From the cell containing the given text, extract its center point as (X, Y) coordinate. 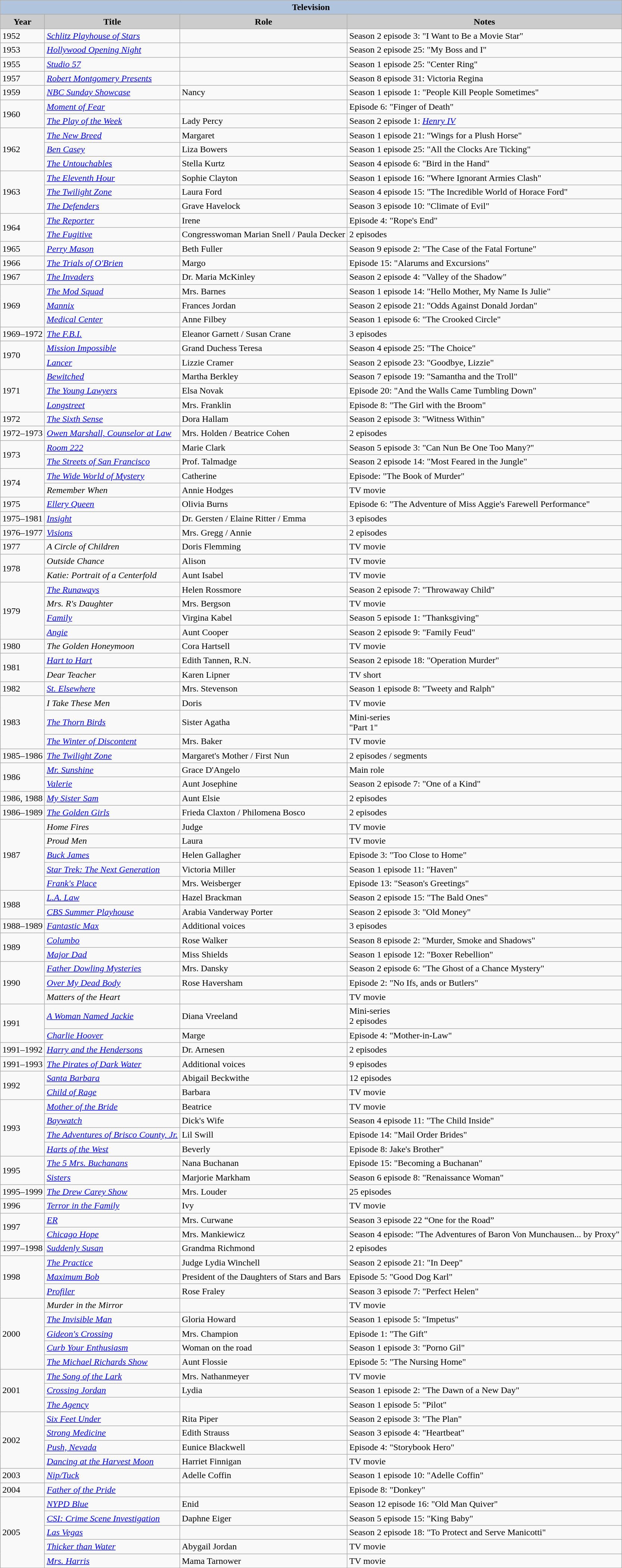
Barbara (263, 1092)
Medical Center (112, 320)
Season 3 episode 22 “One for the Road” (484, 1220)
Main role (484, 770)
Angie (112, 632)
Season 4 episode: "The Adventures of Baron Von Munchausen... by Proxy" (484, 1234)
Dear Teacher (112, 675)
Season 5 episode 3: "Can Nun Be One Too Many?" (484, 448)
1993 (22, 1128)
Season 2 episode 3: "Old Money" (484, 912)
9 episodes (484, 1064)
Episode 6: "The Adventure of Miss Aggie's Farewell Performance" (484, 504)
The Thorn Birds (112, 722)
Episode 20: "And the Walls Came Tumbling Down" (484, 391)
Lydia (263, 1390)
Season 2 episode 9: "Family Feud" (484, 632)
1997–1998 (22, 1248)
Episode 6: "Finger of Death" (484, 107)
The Trials of O'Brien (112, 263)
1978 (22, 568)
Episode: "The Book of Murder" (484, 476)
Lady Percy (263, 121)
Woman on the road (263, 1348)
Crossing Jordan (112, 1390)
Aunt Isabel (263, 575)
Strong Medicine (112, 1433)
Karen Lipner (263, 675)
St. Elsewhere (112, 689)
Role (263, 22)
Sisters (112, 1177)
2003 (22, 1476)
25 episodes (484, 1192)
Season 2 episode 23: "Goodbye, Lizzie" (484, 362)
1955 (22, 64)
1973 (22, 455)
The Sixth Sense (112, 419)
Anne Filbey (263, 320)
Mini-series 2 episodes (484, 1016)
Prof. Talmadge (263, 462)
Season 3 episode 10: "Climate of Evil" (484, 206)
Mother of the Bride (112, 1107)
Season 7 episode 19: "Samantha and the Troll" (484, 376)
Room 222 (112, 448)
Season 9 episode 2: "The Case of the Fatal Fortune" (484, 249)
Maximum Bob (112, 1277)
The Fugitive (112, 235)
The F.B.I. (112, 334)
1979 (22, 611)
Ben Casey (112, 149)
Mrs. Holden / Beatrice Cohen (263, 433)
Hollywood Opening Night (112, 50)
Helen Rossmore (263, 589)
1987 (22, 855)
Episode 8: "Donkey" (484, 1490)
Annie Hodges (263, 490)
Mission Impossible (112, 348)
1975–1981 (22, 518)
1998 (22, 1277)
The Invisible Man (112, 1319)
Season 1 episode 12: "Boxer Rebellion" (484, 954)
Mrs. Harris (112, 1561)
1991–1992 (22, 1050)
1997 (22, 1227)
1985–1986 (22, 756)
Frieda Claxton / Philomena Bosco (263, 812)
Robert Montgomery Presents (112, 78)
1969 (22, 305)
The Streets of San Francisco (112, 462)
President of the Daughters of Stars and Bars (263, 1277)
Insight (112, 518)
Dr. Gersten / Elaine Ritter / Emma (263, 518)
Baywatch (112, 1121)
1989 (22, 947)
Olivia Burns (263, 504)
The Golden Girls (112, 812)
Cora Hartsell (263, 646)
Grace D'Angelo (263, 770)
Margaret (263, 135)
Abigail Beckwithe (263, 1078)
CSI: Crime Scene Investigation (112, 1518)
Lancer (112, 362)
Mr. Sunshine (112, 770)
Sophie Clayton (263, 178)
1980 (22, 646)
1991 (22, 1023)
The Wide World of Mystery (112, 476)
1971 (22, 391)
1995–1999 (22, 1192)
Season 1 episode 3: "Porno Gil" (484, 1348)
Eunice Blackwell (263, 1447)
Edith Tannen, R.N. (263, 661)
Notes (484, 22)
Mrs. Champion (263, 1333)
1988–1989 (22, 926)
Ivy (263, 1206)
Episode 4: "Storybook Hero" (484, 1447)
Season 6 episode 8: "Renaissance Woman" (484, 1177)
Mrs. Barnes (263, 291)
Beth Fuller (263, 249)
Lizzie Cramer (263, 362)
Rita Piper (263, 1419)
A Woman Named Jackie (112, 1016)
Harriet Finnigan (263, 1461)
1996 (22, 1206)
Dick's Wife (263, 1121)
Martha Berkley (263, 376)
Season 1 episode 21: "Wings for a Plush Horse" (484, 135)
Adelle Coffin (263, 1476)
The Golden Honeymoon (112, 646)
Helen Gallagher (263, 855)
Profiler (112, 1291)
Bewitched (112, 376)
Dancing at the Harvest Moon (112, 1461)
Catherine (263, 476)
1959 (22, 92)
Moment of Fear (112, 107)
Season 2 episode 25: "My Boss and I" (484, 50)
Columbo (112, 940)
Marie Clark (263, 448)
Katie: Portrait of a Centerfold (112, 575)
1976–1977 (22, 533)
Season 1 episode 2: "The Dawn of a New Day" (484, 1390)
Mrs. Louder (263, 1192)
Season 1 episode 10: "Adelle Coffin" (484, 1476)
Episode 1: "The Gift" (484, 1333)
Mannix (112, 305)
Dora Hallam (263, 419)
Season 2 episode 3: "I Want to Be a Movie Star" (484, 36)
Season 2 episode 3: "The Plan" (484, 1419)
2 episodes / segments (484, 756)
Hazel Brackman (263, 898)
Season 2 episode 4: "Valley of the Shadow" (484, 277)
Daphne Eiger (263, 1518)
Margo (263, 263)
Rose Fraley (263, 1291)
The Adventures of Brisco County, Jr. (112, 1135)
1981 (22, 668)
Doris Flemming (263, 547)
Eleanor Garnett / Susan Crane (263, 334)
Season 8 episode 2: "Murder, Smoke and Shadows" (484, 940)
Season 2 episode 1: Henry IV (484, 121)
1960 (22, 114)
Season 4 episode 15: "The Incredible World of Horace Ford" (484, 192)
Rose Walker (263, 940)
1983 (22, 722)
Matters of the Heart (112, 997)
Title (112, 22)
The Agency (112, 1405)
1990 (22, 983)
Episode 4: "Rope's End" (484, 220)
Father of the Pride (112, 1490)
TV short (484, 675)
1962 (22, 149)
The Song of the Lark (112, 1376)
1957 (22, 78)
Season 2 episode 7: "One of a Kind" (484, 784)
Grand Duchess Teresa (263, 348)
Episode 15: "Becoming a Buchanan" (484, 1163)
2005 (22, 1532)
Father Dowling Mysteries (112, 969)
Episode 14: "Mail Order Brides" (484, 1135)
A Circle of Children (112, 547)
Irene (263, 220)
Longstreet (112, 405)
I Take These Men (112, 703)
1977 (22, 547)
1986 (22, 777)
Las Vegas (112, 1532)
Outside Chance (112, 561)
The Reporter (112, 220)
Judge Lydia Winchell (263, 1263)
1991–1993 (22, 1064)
1975 (22, 504)
Nip/Tuck (112, 1476)
Grave Havelock (263, 206)
Episode 3: "Too Close to Home" (484, 855)
Buck James (112, 855)
Lil Swill (263, 1135)
Family (112, 618)
The Play of the Week (112, 121)
Beatrice (263, 1107)
Season 2 episode 21: "Odds Against Donald Jordan" (484, 305)
2000 (22, 1333)
The New Breed (112, 135)
Dr. Maria McKinley (263, 277)
Nana Buchanan (263, 1163)
Season 4 episode 11: "The Child Inside" (484, 1121)
Episode 5: "Good Dog Karl" (484, 1277)
Push, Nevada (112, 1447)
2002 (22, 1440)
Terror in the Family (112, 1206)
Frances Jordan (263, 305)
Mrs. Baker (263, 741)
Season 1 episode 14: "Hello Mother, My Name Is Julie" (484, 291)
Harry and the Hendersons (112, 1050)
Season 1 episode 6: "The Crooked Circle" (484, 320)
Judge (263, 827)
Visions (112, 533)
1953 (22, 50)
Congresswoman Marian Snell / Paula Decker (263, 235)
Marge (263, 1035)
1982 (22, 689)
Star Trek: The Next Generation (112, 869)
Mrs. Bergson (263, 603)
Season 1 episode 16: "Where Ignorant Armies Clash" (484, 178)
1974 (22, 483)
Child of Rage (112, 1092)
The Runaways (112, 589)
Victoria Miller (263, 869)
NYPD Blue (112, 1504)
Thicker than Water (112, 1546)
Mrs. Nathanmeyer (263, 1376)
Season 2 episode 18: "Operation Murder" (484, 661)
1952 (22, 36)
Mrs. Dansky (263, 969)
Episode 8: "The Girl with the Broom" (484, 405)
Season 3 episode 4: "Heartbeat" (484, 1433)
1995 (22, 1170)
Season 2 episode 15: "The Bald Ones" (484, 898)
1986, 1988 (22, 798)
12 episodes (484, 1078)
Home Fires (112, 827)
Episode 15: "Alarums and Excursions" (484, 263)
Mrs. Franklin (263, 405)
The Drew Carey Show (112, 1192)
Remember When (112, 490)
1970 (22, 355)
Frank's Place (112, 884)
Season 4 episode 6: "Bird in the Hand" (484, 163)
Stella Kurtz (263, 163)
Beverly (263, 1149)
Mini-series "Part 1" (484, 722)
Season 2 episode 7: "Throwaway Child" (484, 589)
Season 1 episode 11: "Haven" (484, 869)
The Winter of Discontent (112, 741)
Elsa Novak (263, 391)
Aunt Elsie (263, 798)
The Eleventh Hour (112, 178)
Laura Ford (263, 192)
Aunt Cooper (263, 632)
Mama Tarnower (263, 1561)
1972 (22, 419)
Season 1 episode 1: "People Kill People Sometimes" (484, 92)
Edith Strauss (263, 1433)
1988 (22, 905)
Episode 2: "No Ifs, ands or Butlers" (484, 983)
1992 (22, 1085)
Episode 5: "The Nursing Home" (484, 1362)
The Mod Squad (112, 291)
1969–1972 (22, 334)
The Defenders (112, 206)
The Practice (112, 1263)
The Invaders (112, 277)
CBS Summer Playhouse (112, 912)
Mrs. Gregg / Annie (263, 533)
The 5 Mrs. Buchanans (112, 1163)
Season 1 episode 5: "Pilot" (484, 1405)
Season 1 episode 8: "Tweety and Ralph" (484, 689)
Rose Haversham (263, 983)
Major Dad (112, 954)
Television (311, 7)
Season 5 episode 15: "King Baby" (484, 1518)
Mrs. Stevenson (263, 689)
Doris (263, 703)
Schlitz Playhouse of Stars (112, 36)
Hart to Hart (112, 661)
1986–1989 (22, 812)
Virgina Kabel (263, 618)
Dr. Arnesen (263, 1050)
Season 3 episode 7: "Perfect Helen" (484, 1291)
The Untouchables (112, 163)
Diana Vreeland (263, 1016)
1967 (22, 277)
The Pirates of Dark Water (112, 1064)
Arabia Vanderway Porter (263, 912)
Suddenly Susan (112, 1248)
Aunt Flossie (263, 1362)
Season 1 episode 25: "Center Ring" (484, 64)
Murder in the Mirror (112, 1305)
Margaret's Mother / First Nun (263, 756)
Season 12 episode 16: "Old Man Quiver" (484, 1504)
Season 2 episode 21: "In Deep" (484, 1263)
Season 4 episode 25: "The Choice" (484, 348)
My Sister Sam (112, 798)
Proud Men (112, 841)
Nancy (263, 92)
Mrs. Mankiewicz (263, 1234)
Mrs. Curwane (263, 1220)
Marjorie Markham (263, 1177)
Curb Your Enthusiasm (112, 1348)
Perry Mason (112, 249)
Season 2 episode 18: "To Protect and Serve Manicotti" (484, 1532)
Studio 57 (112, 64)
NBC Sunday Showcase (112, 92)
Season 1 episode 5: "Impetus" (484, 1319)
1965 (22, 249)
Gideon's Crossing (112, 1333)
Episode 13: "Season's Greetings" (484, 884)
Episode 4: "Mother-in-Law" (484, 1035)
1966 (22, 263)
2004 (22, 1490)
Laura (263, 841)
Charlie Hoover (112, 1035)
Season 2 episode 6: "The Ghost of a Chance Mystery" (484, 969)
Ellery Queen (112, 504)
Aunt Josephine (263, 784)
Year (22, 22)
The Young Lawyers (112, 391)
Harts of the West (112, 1149)
Valerie (112, 784)
Owen Marshall, Counselor at Law (112, 433)
Season 2 episode 3: "Witness Within" (484, 419)
Six Feet Under (112, 1419)
Gloria Howard (263, 1319)
Sister Agatha (263, 722)
Abygail Jordan (263, 1546)
Mrs. Weisberger (263, 884)
1963 (22, 192)
Fantastic Max (112, 926)
1972–1973 (22, 433)
Chicago Hope (112, 1234)
Season 8 episode 31: Victoria Regina (484, 78)
Enid (263, 1504)
Over My Dead Body (112, 983)
The Michael Richards Show (112, 1362)
ER (112, 1220)
Mrs. R's Daughter (112, 603)
Alison (263, 561)
Santa Barbara (112, 1078)
Season 5 episode 1: "Thanksgiving" (484, 618)
L.A. Law (112, 898)
Episode 8: Jake's Brother" (484, 1149)
Grandma Richmond (263, 1248)
Liza Bowers (263, 149)
2001 (22, 1390)
Season 1 episode 25: "All the Clocks Are Ticking" (484, 149)
Miss Shields (263, 954)
Season 2 episode 14: "Most Feared in the Jungle" (484, 462)
1964 (22, 228)
